Search for the cell housing the specified text and yield its (x, y) center coordinate. 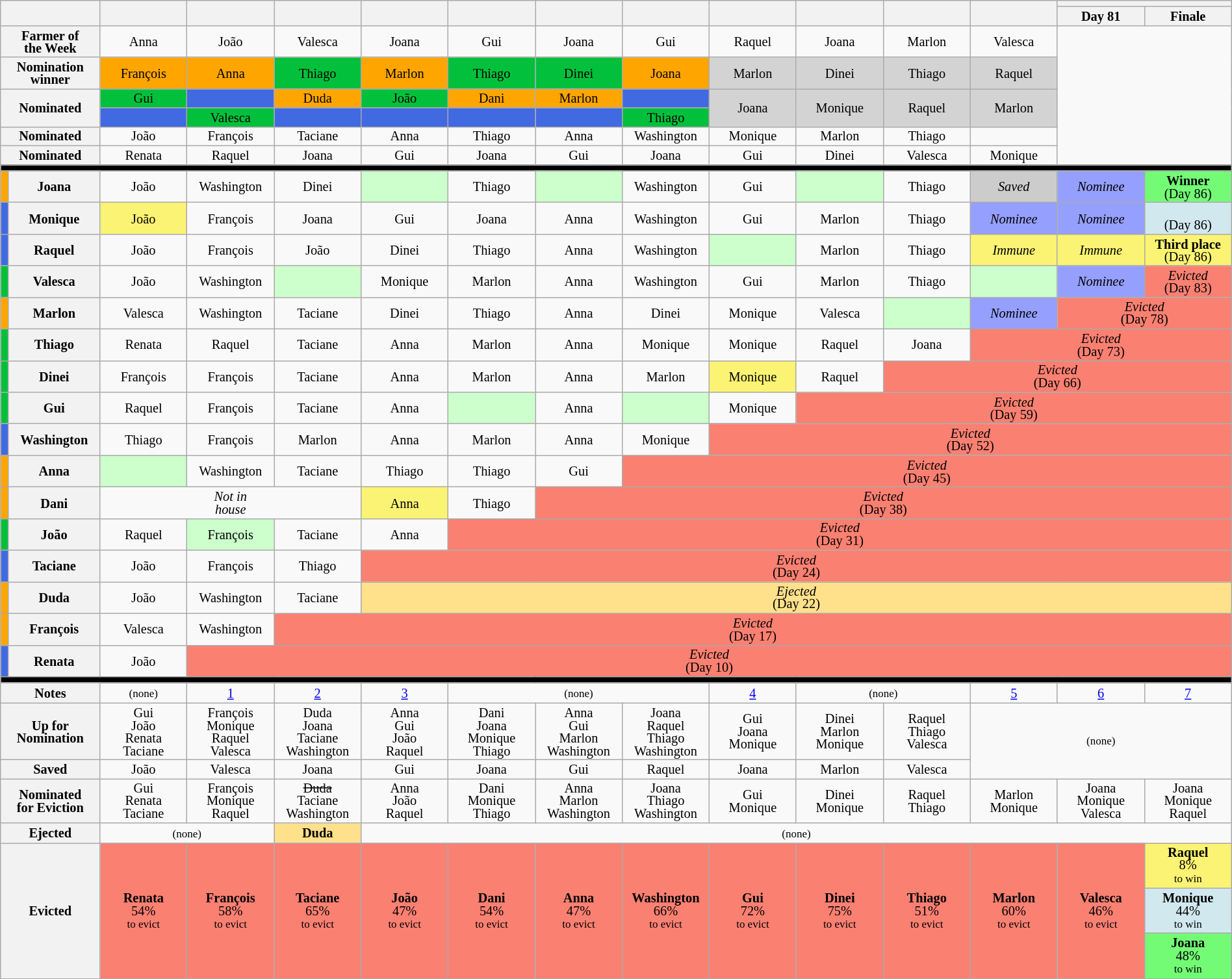
DineiMonique (840, 800)
AnnaJoãoRaquel (405, 800)
Evicted(Day 45) (927, 472)
Taciane65%to evict (318, 911)
Third place(Day 86) (1188, 249)
Nominatedfor Eviction (51, 800)
MarlonMonique (1014, 800)
2 (318, 693)
Up forNomination (51, 731)
GuiMonique (752, 800)
RaquelThiago (927, 800)
Gui72%to evict (752, 911)
6 (1101, 693)
Day 81 (1101, 16)
Notes (51, 693)
AnnaGuiMarlonWashington (579, 731)
4 (752, 693)
Evicted(Day 38) (884, 503)
3 (405, 693)
Raquel8%to win (1188, 865)
Evicted(Day 52) (970, 439)
Dani54%to evict (492, 911)
Evicted(Day 10) (710, 661)
DudaTacianeWashington (318, 800)
François58%to evict (231, 911)
Evicted(Day 73) (1101, 344)
GuiJoanaMonique (752, 731)
Evicted(Day 17) (753, 629)
Anna47%to evict (579, 911)
Dinei75%to evict (840, 911)
Evicted(Day 24) (797, 566)
Evicted(Day 59) (1014, 408)
Ejected(Day 22) (797, 598)
Washington66%to evict (665, 911)
DaniJoanaMoniqueThiago (492, 731)
Evicted(Day 31) (840, 534)
Joana48%to win (1188, 956)
JoanaMoniqueRaquel (1188, 800)
DudaJoanaTacianeWashington (318, 731)
Evicted(Day 78) (1144, 313)
(Day 86) (1188, 218)
Nominationwinner (51, 73)
Renata54%to evict (144, 911)
1 (231, 693)
Winner(Day 86) (1188, 187)
Thiago51%to evict (927, 911)
DineiMarlonMonique (840, 731)
DaniMoniqueThiago (492, 800)
Ejected (51, 833)
RaquelThiagoValesca (927, 731)
Evicted(Day 83) (1188, 282)
Monique44%to win (1188, 911)
JoanaMoniqueValesca (1101, 800)
AnnaMarlonWashington (579, 800)
GuiRenataTaciane (144, 800)
Not inhouse (231, 503)
Farmer ofthe Week (51, 42)
JoanaRaquelThiagoWashington (665, 731)
JoanaThiagoWashington (665, 800)
FrançoisMoniqueRaquelValesca (231, 731)
AnnaGuiJoãoRaquel (405, 731)
Valesca46%to evict (1101, 911)
5 (1014, 693)
7 (1188, 693)
Finale (1188, 16)
GuiJoãoRenataTaciane (144, 731)
João47%to evict (405, 911)
Evicted (51, 911)
Evicted(Day 66) (1057, 377)
FrançoisMoniqueRaquel (231, 800)
Marlon60%to evict (1014, 911)
